Find where the given text appears and provide that cell's center as [X, Y] coordinate. 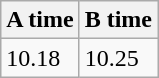
A time [40, 20]
B time [118, 20]
10.25 [118, 58]
10.18 [40, 58]
